Return (X, Y) of the center of cell containing provided text 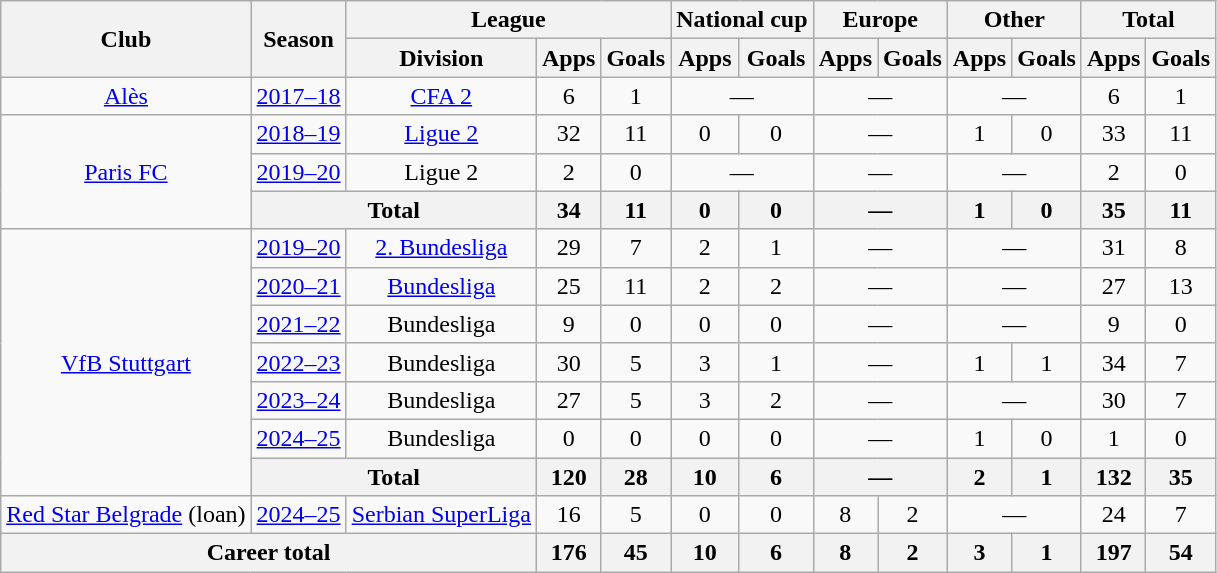
45 (636, 553)
Serbian SuperLiga (441, 515)
Paris FC (126, 172)
Division (441, 58)
197 (1113, 553)
176 (568, 553)
2. Bundesliga (441, 248)
National cup (742, 20)
2017–18 (298, 96)
2018–19 (298, 134)
Club (126, 39)
Other (1014, 20)
2023–24 (298, 400)
VfB Stuttgart (126, 362)
31 (1113, 248)
Career total (269, 553)
33 (1113, 134)
13 (1181, 286)
32 (568, 134)
54 (1181, 553)
120 (568, 477)
2022–23 (298, 362)
16 (568, 515)
Red Star Belgrade (loan) (126, 515)
25 (568, 286)
28 (636, 477)
League (508, 20)
24 (1113, 515)
2020–21 (298, 286)
Europe (880, 20)
Season (298, 39)
29 (568, 248)
132 (1113, 477)
2021–22 (298, 324)
Alès (126, 96)
CFA 2 (441, 96)
